Return (x, y) of the center of cell containing provided text 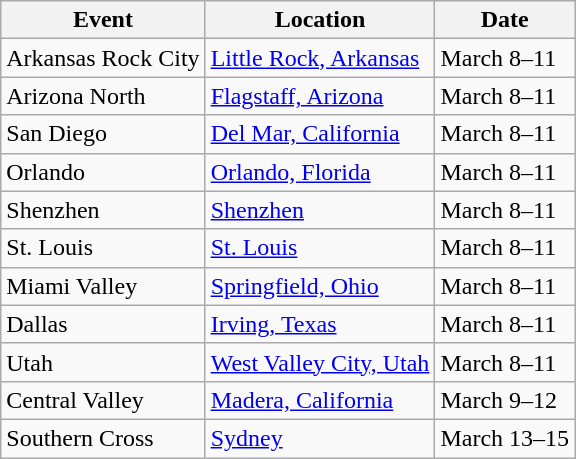
San Diego (103, 134)
Sydney (320, 438)
Southern Cross (103, 438)
West Valley City, Utah (320, 362)
Arizona North (103, 96)
Little Rock, Arkansas (320, 58)
March 13–15 (505, 438)
Miami Valley (103, 286)
Arkansas Rock City (103, 58)
Del Mar, California (320, 134)
Flagstaff, Arizona (320, 96)
March 9–12 (505, 400)
Event (103, 20)
Date (505, 20)
Dallas (103, 324)
Madera, California (320, 400)
Orlando (103, 172)
Utah (103, 362)
Orlando, Florida (320, 172)
Springfield, Ohio (320, 286)
Location (320, 20)
Central Valley (103, 400)
Irving, Texas (320, 324)
